Capture the cell that displays the provided text and extract its (X, Y) central coordinate. 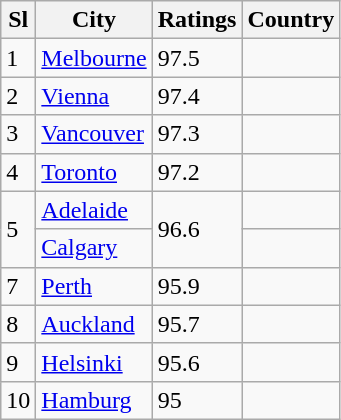
Perth (94, 286)
Sl (18, 20)
9 (18, 362)
95.6 (197, 362)
5 (18, 229)
7 (18, 286)
Country (291, 20)
City (94, 20)
Calgary (94, 248)
95.7 (197, 324)
95.9 (197, 286)
97.3 (197, 134)
97.5 (197, 58)
96.6 (197, 229)
3 (18, 134)
Melbourne (94, 58)
Auckland (94, 324)
95 (197, 400)
1 (18, 58)
Vienna (94, 96)
Adelaide (94, 210)
97.2 (197, 172)
10 (18, 400)
4 (18, 172)
Hamburg (94, 400)
Vancouver (94, 134)
97.4 (197, 96)
Helsinki (94, 362)
Ratings (197, 20)
8 (18, 324)
2 (18, 96)
Toronto (94, 172)
